For the text-containing cell, return its midpoint in (X, Y) coordinate format. 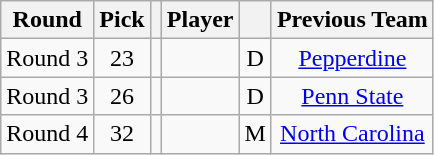
32 (122, 134)
26 (122, 96)
23 (122, 58)
Previous Team (352, 20)
Player (200, 20)
Penn State (352, 96)
North Carolina (352, 134)
Pick (122, 20)
Round 4 (48, 134)
Pepperdine (352, 58)
Round (48, 20)
M (255, 134)
